Find where the given text appears and provide that cell's center as (x, y) coordinate. 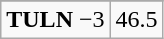
TULN −3 (56, 20)
46.5 (136, 20)
